From the cell containing the given text, extract its center point as (x, y) coordinate. 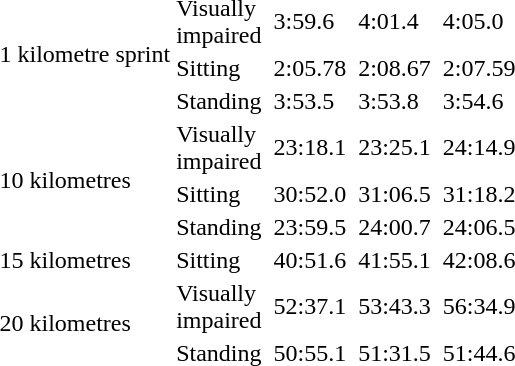
23:18.1 (310, 148)
2:08.67 (395, 68)
40:51.6 (310, 260)
24:00.7 (395, 227)
23:25.1 (395, 148)
3:53.5 (310, 101)
30:52.0 (310, 194)
2:05.78 (310, 68)
41:55.1 (395, 260)
52:37.1 (310, 306)
23:59.5 (310, 227)
3:53.8 (395, 101)
31:06.5 (395, 194)
53:43.3 (395, 306)
